Capture the cell that displays the provided text and extract its [x, y] central coordinate. 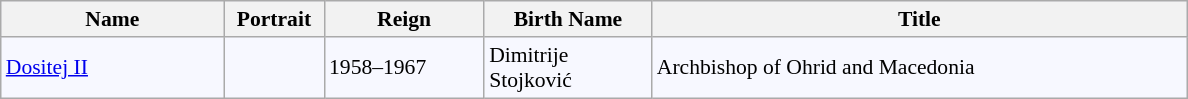
Title [920, 19]
Name [112, 19]
Archbishop of Ohrid and Macedonia [920, 68]
1958–1967 [404, 68]
Dimitrije Stojković [568, 68]
Portrait [274, 19]
Birth Name [568, 19]
Dositej II [112, 68]
Reign [404, 19]
